Scan for the cell matching the given text and deliver its [X, Y] coordinate at center. 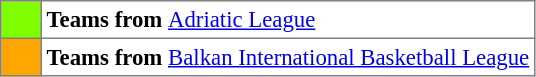
Teams from Adriatic League [288, 20]
Teams from Balkan International Basketball League [288, 57]
